Locate the cell with the specified text and output its [x, y] center coordinate. 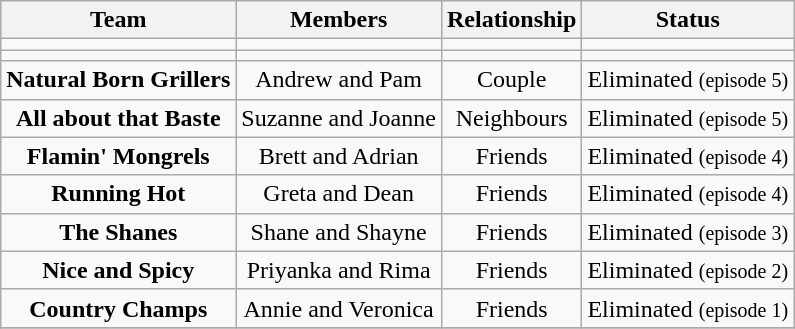
Flamin' Mongrels [118, 156]
Running Hot [118, 194]
Andrew and Pam [339, 80]
Neighbours [511, 118]
Priyanka and Rima [339, 270]
The Shanes [118, 232]
Members [339, 20]
Shane and Shayne [339, 232]
Relationship [511, 20]
All about that Baste [118, 118]
Suzanne and Joanne [339, 118]
Greta and Dean [339, 194]
Annie and Veronica [339, 308]
Eliminated (episode 3) [688, 232]
Eliminated (episode 2) [688, 270]
Eliminated (episode 1) [688, 308]
Natural Born Grillers [118, 80]
Nice and Spicy [118, 270]
Couple [511, 80]
Team [118, 20]
Country Champs [118, 308]
Brett and Adrian [339, 156]
Status [688, 20]
